Scan for the cell matching the given text and deliver its [x, y] coordinate at center. 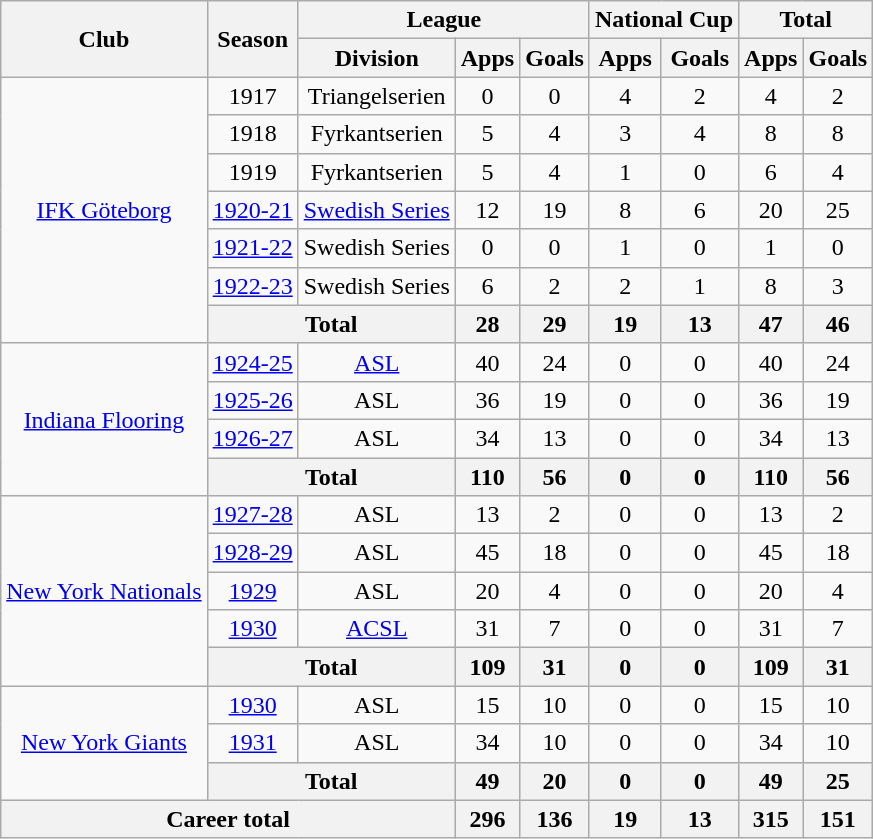
League [444, 20]
Division [376, 58]
46 [838, 324]
National Cup [664, 20]
29 [555, 324]
1931 [252, 743]
1919 [252, 172]
ACSL [376, 629]
Triangelserien [376, 96]
1921-22 [252, 248]
315 [771, 819]
Club [104, 39]
12 [487, 210]
1924-25 [252, 362]
1918 [252, 134]
1922-23 [252, 286]
136 [555, 819]
Indiana Flooring [104, 419]
New York Nationals [104, 591]
28 [487, 324]
1917 [252, 96]
Career total [228, 819]
IFK Göteborg [104, 210]
1925-26 [252, 400]
Season [252, 39]
1927-28 [252, 515]
New York Giants [104, 743]
151 [838, 819]
1928-29 [252, 553]
1920-21 [252, 210]
1929 [252, 591]
1926-27 [252, 438]
47 [771, 324]
296 [487, 819]
